Output the [X, Y] coordinate of the center of the cell containing the given text.  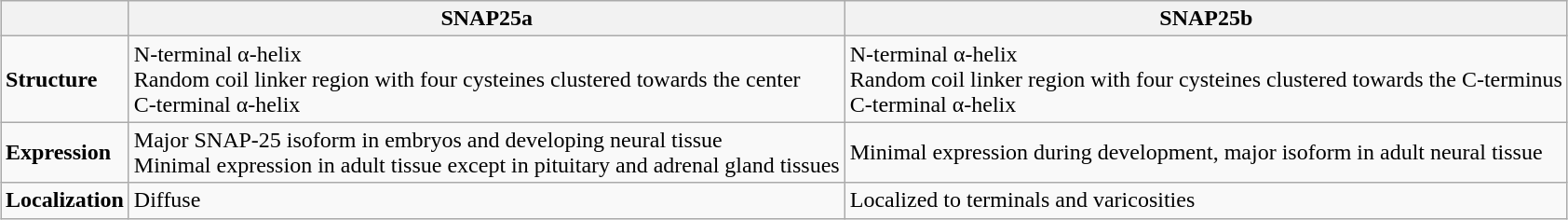
Structure [65, 79]
SNAP25b [1206, 19]
Diffuse [486, 200]
N-terminal α-helixRandom coil linker region with four cysteines clustered towards the C-terminusC-terminal α-helix [1206, 79]
N-terminal α-helixRandom coil linker region with four cysteines clustered towards the centerC-terminal α-helix [486, 79]
Localization [65, 200]
Expression [65, 153]
Minimal expression during development, major isoform in adult neural tissue [1206, 153]
Major SNAP-25 isoform in embryos and developing neural tissueMinimal expression in adult tissue except in pituitary and adrenal gland tissues [486, 153]
Localized to terminals and varicosities [1206, 200]
SNAP25a [486, 19]
